For the text-containing cell, return its midpoint in (x, y) coordinate format. 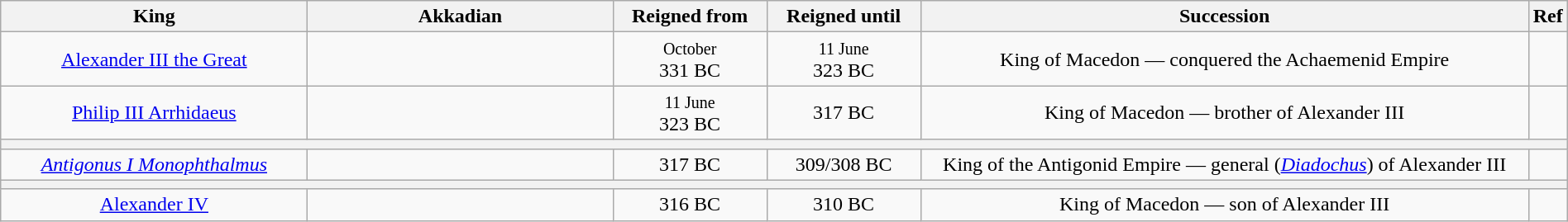
309/308 BC (844, 164)
Reigned from (690, 17)
Ref (1548, 17)
Antigonus I Monophthalmus (154, 164)
King of the Antigonid Empire — general (Diadochus) of Alexander III (1224, 164)
October331 BC (690, 59)
King of Macedon — conquered the Achaemenid Empire (1224, 59)
Reigned until (844, 17)
Akkadian (460, 17)
Succession (1224, 17)
King (154, 17)
Alexander III the Great (154, 59)
Alexander IV (154, 205)
Philip III Arrhidaeus (154, 112)
310 BC (844, 205)
King of Macedon — son of Alexander III (1224, 205)
King of Macedon — brother of Alexander III (1224, 112)
316 BC (690, 205)
